Provide the [x, y] coordinate of the cell's center where the given text is located.  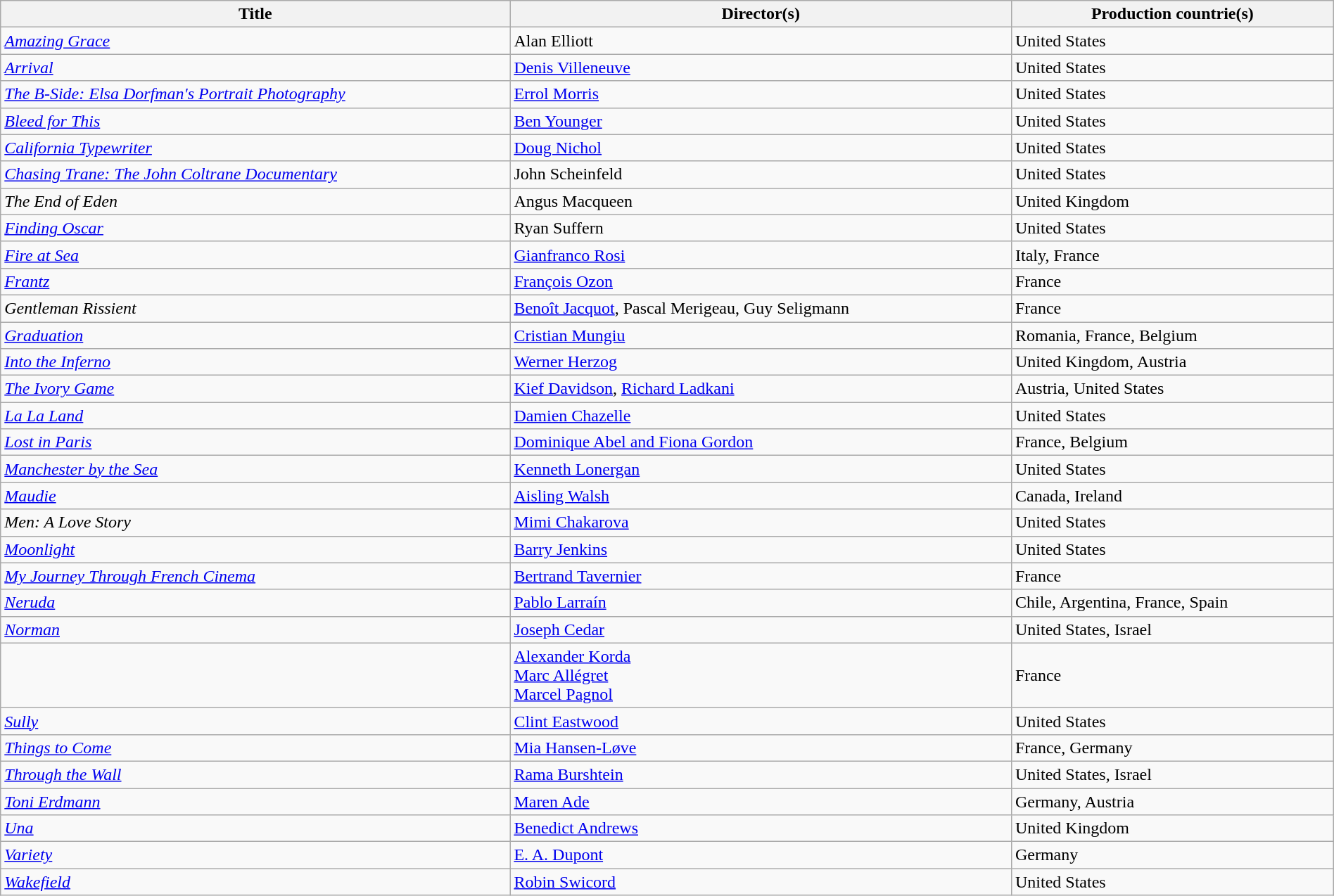
Benoît Jacquot, Pascal Merigeau, Guy Seligmann [761, 308]
Things to Come [255, 748]
Errol Morris [761, 94]
Director(s) [761, 14]
Variety [255, 855]
Pablo Larraín [761, 603]
Benedict Andrews [761, 828]
Austria, United States [1172, 389]
E. A. Dupont [761, 855]
François Ozon [761, 281]
Lost in Paris [255, 442]
Canada, Ireland [1172, 496]
France, Belgium [1172, 442]
Joseph Cedar [761, 629]
Toni Erdmann [255, 801]
Ben Younger [761, 121]
Mia Hansen-Løve [761, 748]
United Kingdom, Austria [1172, 362]
Rama Burshtein [761, 774]
Finding Oscar [255, 228]
Production countrie(s) [1172, 14]
Kenneth Lonergan [761, 469]
Kief Davidson, Richard Ladkani [761, 389]
Werner Herzog [761, 362]
Una [255, 828]
Into the Inferno [255, 362]
Bertrand Tavernier [761, 576]
Men: A Love Story [255, 523]
Chile, Argentina, France, Spain [1172, 603]
Aisling Walsh [761, 496]
Barry Jenkins [761, 549]
Maudie [255, 496]
Gianfranco Rosi [761, 255]
Germany, Austria [1172, 801]
Sully [255, 721]
Wakefield [255, 882]
Ryan Suffern [761, 228]
Amazing Grace [255, 41]
Chasing Trane: The John Coltrane Documentary [255, 174]
Frantz [255, 281]
Dominique Abel and Fiona Gordon [761, 442]
Clint Eastwood [761, 721]
John Scheinfeld [761, 174]
France, Germany [1172, 748]
Through the Wall [255, 774]
La La Land [255, 416]
Norman [255, 629]
Fire at Sea [255, 255]
Romania, France, Belgium [1172, 335]
Graduation [255, 335]
Title [255, 14]
Robin Swicord [761, 882]
Damien Chazelle [761, 416]
The B-Side: Elsa Dorfman's Portrait Photography [255, 94]
Neruda [255, 603]
Arrival [255, 68]
Gentleman Rissient [255, 308]
Alexander KordaMarc AllégretMarcel Pagnol [761, 675]
Alan Elliott [761, 41]
Germany [1172, 855]
The Ivory Game [255, 389]
Denis Villeneuve [761, 68]
Italy, France [1172, 255]
My Journey Through French Cinema [255, 576]
The End of Eden [255, 201]
Doug Nichol [761, 148]
California Typewriter [255, 148]
Moonlight [255, 549]
Mimi Chakarova [761, 523]
Bleed for This [255, 121]
Cristian Mungiu [761, 335]
Angus Macqueen [761, 201]
Maren Ade [761, 801]
Manchester by the Sea [255, 469]
